Scan for the cell matching the given text and deliver its [X, Y] coordinate at center. 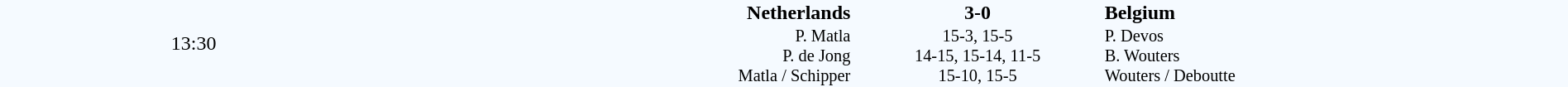
P. DevosB. WoutersWouters / Deboutte [1336, 56]
Belgium [1336, 12]
3-0 [978, 12]
Netherlands [619, 12]
15-3, 15-514-15, 15-14, 11-515-10, 15-5 [978, 56]
13:30 [194, 43]
P. MatlaP. de JongMatla / Schipper [619, 56]
